From the cell containing the given text, extract its center point as (X, Y) coordinate. 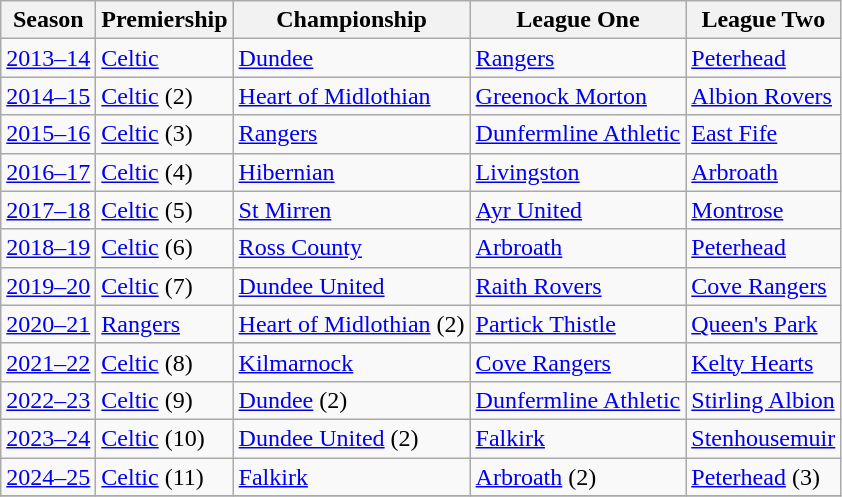
Stenhousemuir (764, 438)
Celtic (9) (164, 400)
2023–24 (48, 438)
Celtic (6) (164, 248)
Hibernian (352, 172)
St Mirren (352, 210)
2016–17 (48, 172)
Celtic (11) (164, 477)
Kilmarnock (352, 362)
Celtic (2) (164, 96)
Celtic (3) (164, 134)
2017–18 (48, 210)
League Two (764, 20)
Partick Thistle (578, 324)
Livingston (578, 172)
Celtic (7) (164, 286)
Dundee (352, 58)
Kelty Hearts (764, 362)
Season (48, 20)
Montrose (764, 210)
Albion Rovers (764, 96)
Dundee United (352, 286)
Dundee (2) (352, 400)
2018–19 (48, 248)
Queen's Park (764, 324)
2024–25 (48, 477)
Peterhead (3) (764, 477)
2019–20 (48, 286)
Celtic (4) (164, 172)
Championship (352, 20)
Dundee United (2) (352, 438)
Heart of Midlothian (352, 96)
2022–23 (48, 400)
League One (578, 20)
Raith Rovers (578, 286)
Ross County (352, 248)
Celtic (164, 58)
2021–22 (48, 362)
Premiership (164, 20)
Heart of Midlothian (2) (352, 324)
Arbroath (2) (578, 477)
2014–15 (48, 96)
Stirling Albion (764, 400)
Celtic (10) (164, 438)
Ayr United (578, 210)
Celtic (5) (164, 210)
2013–14 (48, 58)
Celtic (8) (164, 362)
East Fife (764, 134)
Greenock Morton (578, 96)
2020–21 (48, 324)
2015–16 (48, 134)
